Locate the cell with the specified text and output its [x, y] center coordinate. 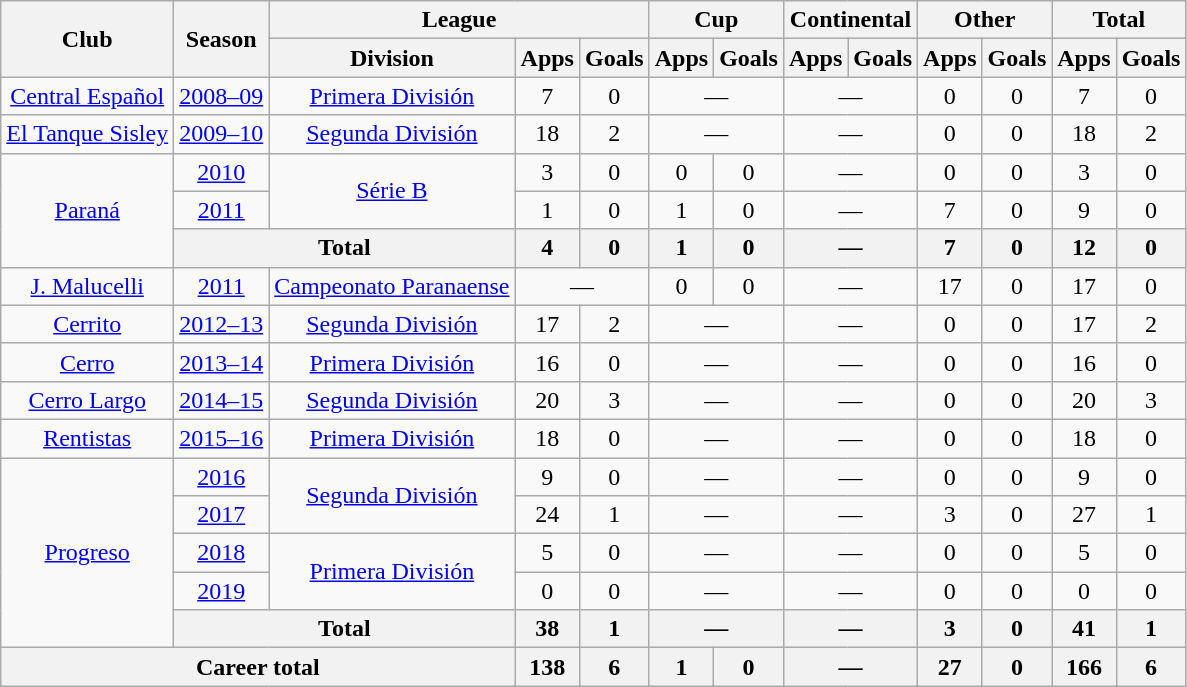
Other [985, 20]
Central Español [88, 96]
24 [547, 515]
Paraná [88, 210]
Cup [716, 20]
Division [392, 58]
Cerrito [88, 324]
Continental [850, 20]
Campeonato Paranaense [392, 286]
J. Malucelli [88, 286]
League [459, 20]
Season [222, 39]
2017 [222, 515]
2008–09 [222, 96]
2012–13 [222, 324]
41 [1084, 629]
Cerro [88, 362]
2015–16 [222, 438]
138 [547, 667]
166 [1084, 667]
2016 [222, 477]
12 [1084, 248]
4 [547, 248]
2013–14 [222, 362]
2019 [222, 591]
Progreso [88, 553]
Club [88, 39]
Career total [258, 667]
2014–15 [222, 400]
2010 [222, 172]
2018 [222, 553]
Cerro Largo [88, 400]
Rentistas [88, 438]
38 [547, 629]
Série B [392, 191]
2009–10 [222, 134]
El Tanque Sisley [88, 134]
